Find where the given text appears and provide that cell's center as [X, Y] coordinate. 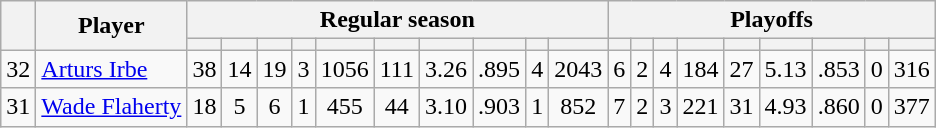
Regular season [398, 20]
184 [700, 69]
5 [240, 107]
38 [204, 69]
455 [344, 107]
.895 [500, 69]
Player [112, 26]
111 [396, 69]
2043 [578, 69]
1056 [344, 69]
221 [700, 107]
5.13 [786, 69]
27 [742, 69]
18 [204, 107]
7 [620, 107]
.853 [838, 69]
4.93 [786, 107]
32 [18, 69]
44 [396, 107]
Wade Flaherty [112, 107]
.860 [838, 107]
Playoffs [772, 20]
3.26 [446, 69]
852 [578, 107]
14 [240, 69]
19 [274, 69]
3.10 [446, 107]
Arturs Irbe [112, 69]
377 [912, 107]
.903 [500, 107]
316 [912, 69]
